Provide the [X, Y] coordinate of the cell's center where the given text is located.  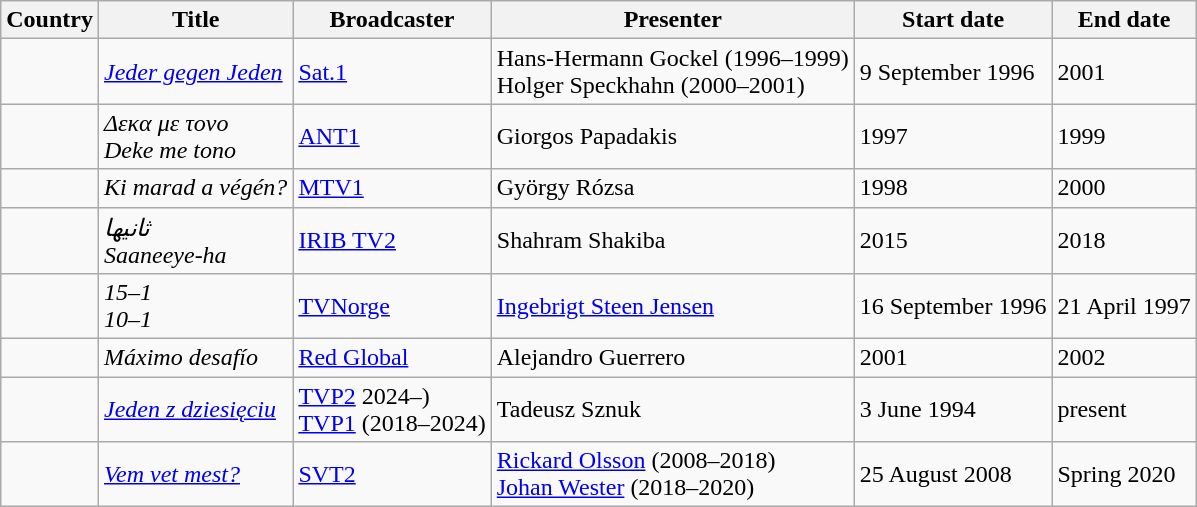
End date [1124, 20]
16 September 1996 [953, 306]
Jeden z dziesięciu [195, 410]
Máximo desafío [195, 358]
Rickard Olsson (2008–2018)Johan Wester (2018–2020) [672, 474]
Jeder gegen Jeden [195, 72]
ثانیهاSaaneeye-ha [195, 240]
25 August 2008 [953, 474]
Title [195, 20]
2015 [953, 240]
2002 [1124, 358]
2000 [1124, 188]
21 April 1997 [1124, 306]
present [1124, 410]
Giorgos Papadakis [672, 136]
Alejandro Guerrero [672, 358]
Start date [953, 20]
IRIB TV2 [392, 240]
Sat.1 [392, 72]
Red Global [392, 358]
Δεκα με τονοDeke me tono [195, 136]
Hans-Hermann Gockel (1996–1999)Holger Speckhahn (2000–2001) [672, 72]
György Rózsa [672, 188]
MTV1 [392, 188]
Ingebrigt Steen Jensen [672, 306]
Country [50, 20]
Shahram Shakiba [672, 240]
15–110–1 [195, 306]
Ki marad a végén? [195, 188]
SVT2 [392, 474]
1998 [953, 188]
9 September 1996 [953, 72]
Presenter [672, 20]
TVNorge [392, 306]
Vem vet mest? [195, 474]
Spring 2020 [1124, 474]
3 June 1994 [953, 410]
Tadeusz Sznuk [672, 410]
ANT1 [392, 136]
TVP2 2024–)TVP1 (2018–2024) [392, 410]
Broadcaster [392, 20]
2018 [1124, 240]
1999 [1124, 136]
1997 [953, 136]
